Provide the [x, y] coordinate of the cell's center where the given text is located.  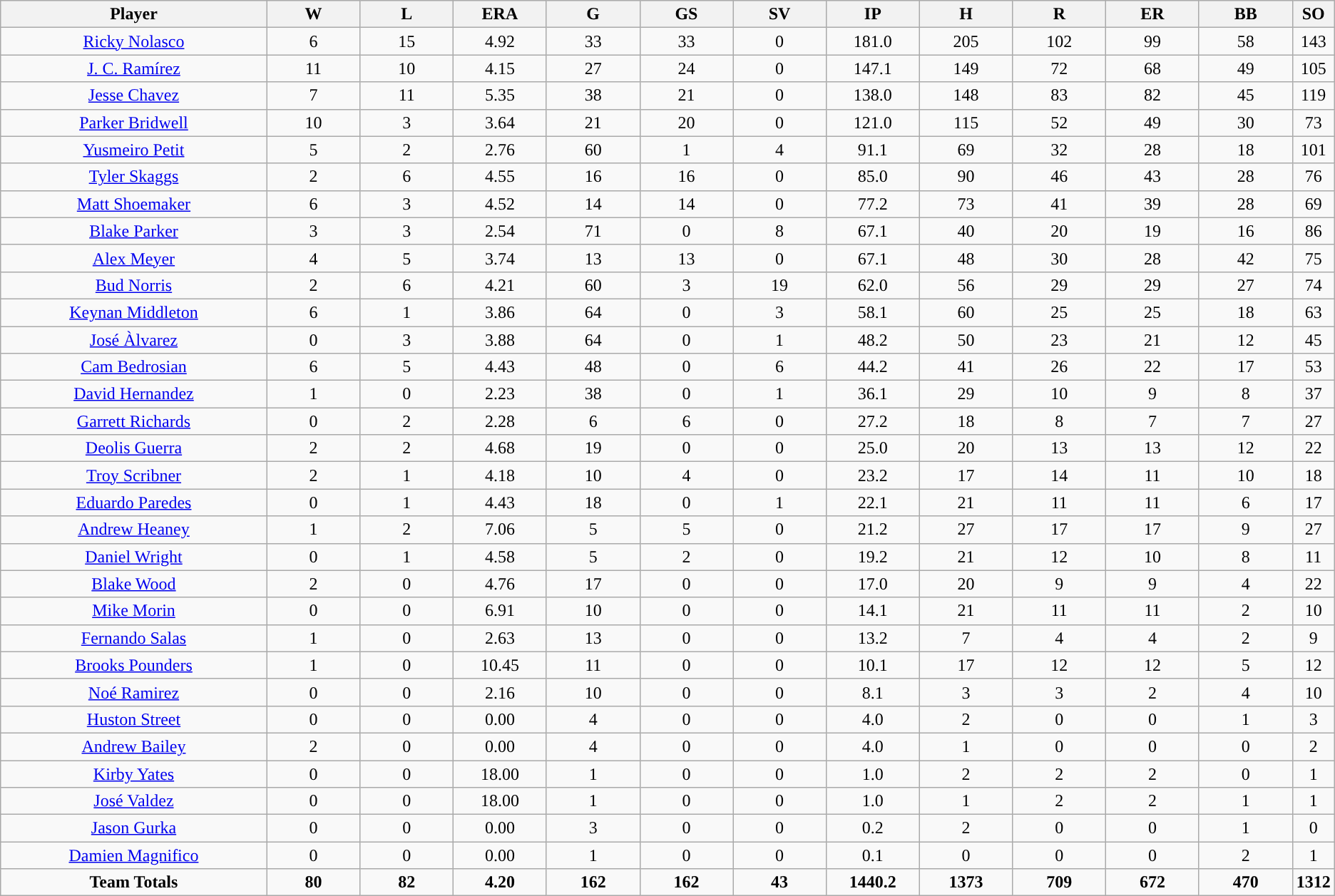
148 [966, 96]
14.1 [873, 611]
Ricky Nolasco [134, 41]
62.0 [873, 285]
10.1 [873, 665]
86 [1314, 231]
25.0 [873, 448]
Brooks Pounders [134, 665]
Fernando Salas [134, 638]
4.58 [501, 557]
101 [1314, 150]
76 [1314, 177]
Andrew Bailey [134, 746]
2.23 [501, 394]
SO [1314, 14]
0.1 [873, 855]
46 [1060, 177]
Jason Gurka [134, 828]
Noé Ramirez [134, 692]
121.0 [873, 123]
13.2 [873, 638]
58 [1245, 41]
68 [1152, 68]
Alex Meyer [134, 258]
3.74 [501, 258]
3.88 [501, 340]
21.2 [873, 530]
José Àlvarez [134, 340]
Yusmeiro Petit [134, 150]
17.0 [873, 584]
83 [1060, 96]
40 [966, 231]
Damien Magnifico [134, 855]
4.18 [501, 475]
71 [593, 231]
0.2 [873, 828]
50 [966, 340]
23.2 [873, 475]
63 [1314, 312]
672 [1152, 882]
L [406, 14]
4.68 [501, 448]
80 [314, 882]
SV [780, 14]
Matt Shoemaker [134, 204]
470 [1245, 882]
Jesse Chavez [134, 96]
4.20 [501, 882]
85.0 [873, 177]
H [966, 14]
1312 [1314, 882]
91.1 [873, 150]
102 [1060, 41]
32 [1060, 150]
22.1 [873, 503]
2.16 [501, 692]
2.28 [501, 421]
1440.2 [873, 882]
Blake Parker [134, 231]
2.63 [501, 638]
4.21 [501, 285]
6.91 [501, 611]
52 [1060, 123]
Bud Norris [134, 285]
99 [1152, 41]
181.0 [873, 41]
4.55 [501, 177]
4.76 [501, 584]
Daniel Wright [134, 557]
10.45 [501, 665]
GS [686, 14]
105 [1314, 68]
ERA [501, 14]
27.2 [873, 421]
147.1 [873, 68]
205 [966, 41]
44.2 [873, 367]
53 [1314, 367]
1373 [966, 882]
Blake Wood [134, 584]
Tyler Skaggs [134, 177]
36.1 [873, 394]
5.35 [501, 96]
119 [1314, 96]
Deolis Guerra [134, 448]
BB [1245, 14]
77.2 [873, 204]
143 [1314, 41]
2.76 [501, 150]
4.92 [501, 41]
90 [966, 177]
Player [134, 14]
Parker Bridwell [134, 123]
26 [1060, 367]
72 [1060, 68]
G [593, 14]
2.54 [501, 231]
ER [1152, 14]
149 [966, 68]
37 [1314, 394]
709 [1060, 882]
56 [966, 285]
138.0 [873, 96]
4.52 [501, 204]
Keynan Middleton [134, 312]
58.1 [873, 312]
7.06 [501, 530]
8.1 [873, 692]
24 [686, 68]
15 [406, 41]
39 [1152, 204]
23 [1060, 340]
IP [873, 14]
19.2 [873, 557]
Huston Street [134, 719]
3.86 [501, 312]
48.2 [873, 340]
Andrew Heaney [134, 530]
Eduardo Paredes [134, 503]
David Hernandez [134, 394]
Team Totals [134, 882]
Troy Scribner [134, 475]
75 [1314, 258]
W [314, 14]
Cam Bedrosian [134, 367]
42 [1245, 258]
3.64 [501, 123]
Kirby Yates [134, 773]
Garrett Richards [134, 421]
J. C. Ramírez [134, 68]
Mike Morin [134, 611]
R [1060, 14]
4.15 [501, 68]
74 [1314, 285]
José Valdez [134, 801]
115 [966, 123]
